For the text-containing cell, return its midpoint in (x, y) coordinate format. 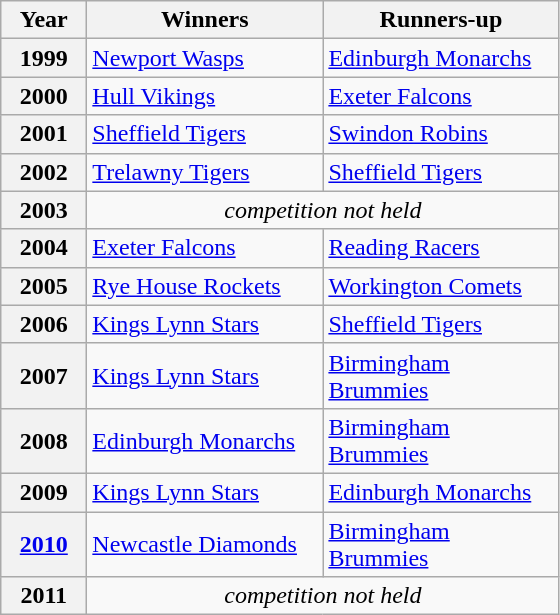
Swindon Robins (441, 134)
2010 (44, 544)
Winners (205, 20)
Newport Wasps (205, 58)
2009 (44, 492)
2001 (44, 134)
2003 (44, 210)
2006 (44, 324)
2000 (44, 96)
2004 (44, 248)
2008 (44, 440)
Hull Vikings (205, 96)
2005 (44, 286)
Rye House Rockets (205, 286)
Workington Comets (441, 286)
2007 (44, 376)
2011 (44, 596)
Newcastle Diamonds (205, 544)
Reading Racers (441, 248)
2002 (44, 172)
Runners-up (441, 20)
1999 (44, 58)
Year (44, 20)
Trelawny Tigers (205, 172)
